Locate the cell with the specified text and output its [X, Y] center coordinate. 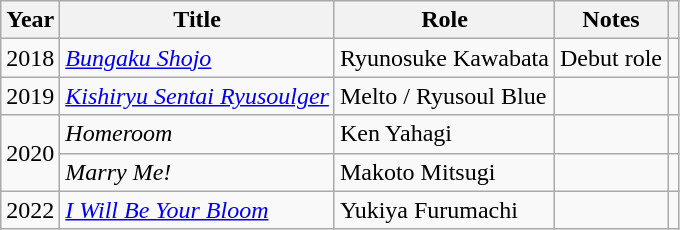
Debut role [610, 58]
Marry Me! [198, 172]
2020 [30, 153]
I Will Be Your Bloom [198, 210]
Ryunosuke Kawabata [444, 58]
Homeroom [198, 134]
Notes [610, 20]
2018 [30, 58]
Role [444, 20]
2022 [30, 210]
Bungaku Shojo [198, 58]
Year [30, 20]
Title [198, 20]
Melto / Ryusoul Blue [444, 96]
Yukiya Furumachi [444, 210]
2019 [30, 96]
Ken Yahagi [444, 134]
Makoto Mitsugi [444, 172]
Kishiryu Sentai Ryusoulger [198, 96]
